Pinpoint the cell where the given text exists, returning its [x, y] midpoint coordinate. 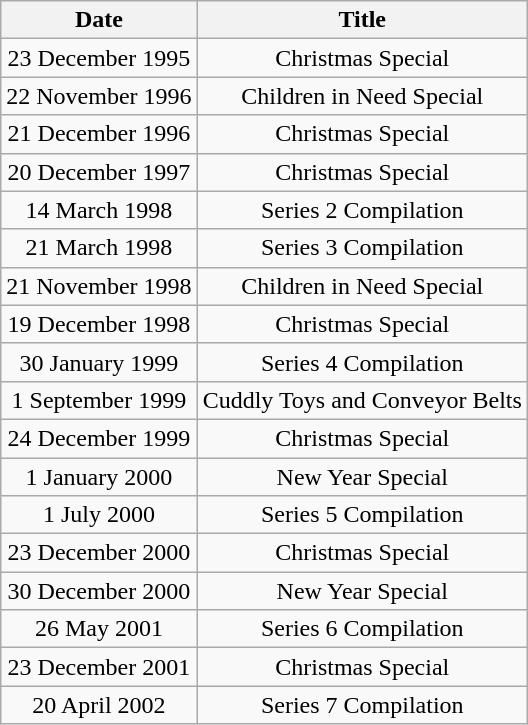
20 April 2002 [99, 705]
Title [362, 20]
22 November 1996 [99, 96]
26 May 2001 [99, 629]
Date [99, 20]
1 September 1999 [99, 400]
Series 6 Compilation [362, 629]
14 March 1998 [99, 210]
30 December 2000 [99, 591]
Series 4 Compilation [362, 362]
23 December 2001 [99, 667]
Series 2 Compilation [362, 210]
23 December 2000 [99, 553]
1 January 2000 [99, 477]
Series 7 Compilation [362, 705]
30 January 1999 [99, 362]
21 March 1998 [99, 248]
20 December 1997 [99, 172]
21 November 1998 [99, 286]
Cuddly Toys and Conveyor Belts [362, 400]
19 December 1998 [99, 324]
1 July 2000 [99, 515]
24 December 1999 [99, 438]
23 December 1995 [99, 58]
21 December 1996 [99, 134]
Series 3 Compilation [362, 248]
Series 5 Compilation [362, 515]
